Locate the cell with the specified text and output its [x, y] center coordinate. 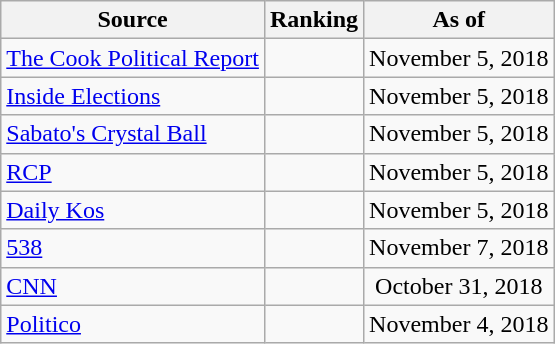
November 7, 2018 [459, 248]
Source [133, 20]
October 31, 2018 [459, 286]
Ranking [314, 20]
CNN [133, 286]
RCP [133, 172]
538 [133, 248]
As of [459, 20]
Inside Elections [133, 96]
Daily Kos [133, 210]
November 4, 2018 [459, 324]
Sabato's Crystal Ball [133, 134]
Politico [133, 324]
The Cook Political Report [133, 58]
